Search for the cell housing the specified text and yield its (x, y) center coordinate. 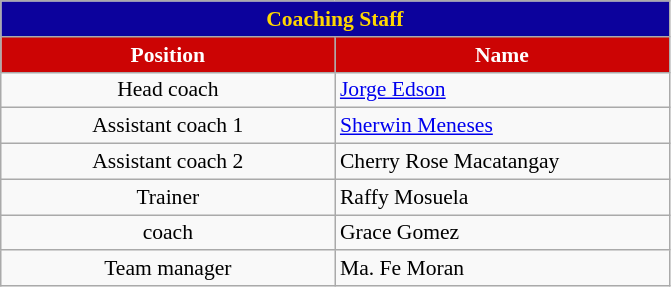
Raffy Mosuela (502, 197)
Grace Gomez (502, 233)
Team manager (168, 269)
Coaching Staff (335, 19)
Name (502, 55)
Trainer (168, 197)
Assistant coach 2 (168, 162)
Assistant coach 1 (168, 126)
Jorge Edson (502, 90)
Position (168, 55)
Sherwin Meneses (502, 126)
Head coach (168, 90)
Cherry Rose Macatangay (502, 162)
Ma. Fe Moran (502, 269)
coach (168, 233)
